Find where the given text appears and provide that cell's center as [x, y] coordinate. 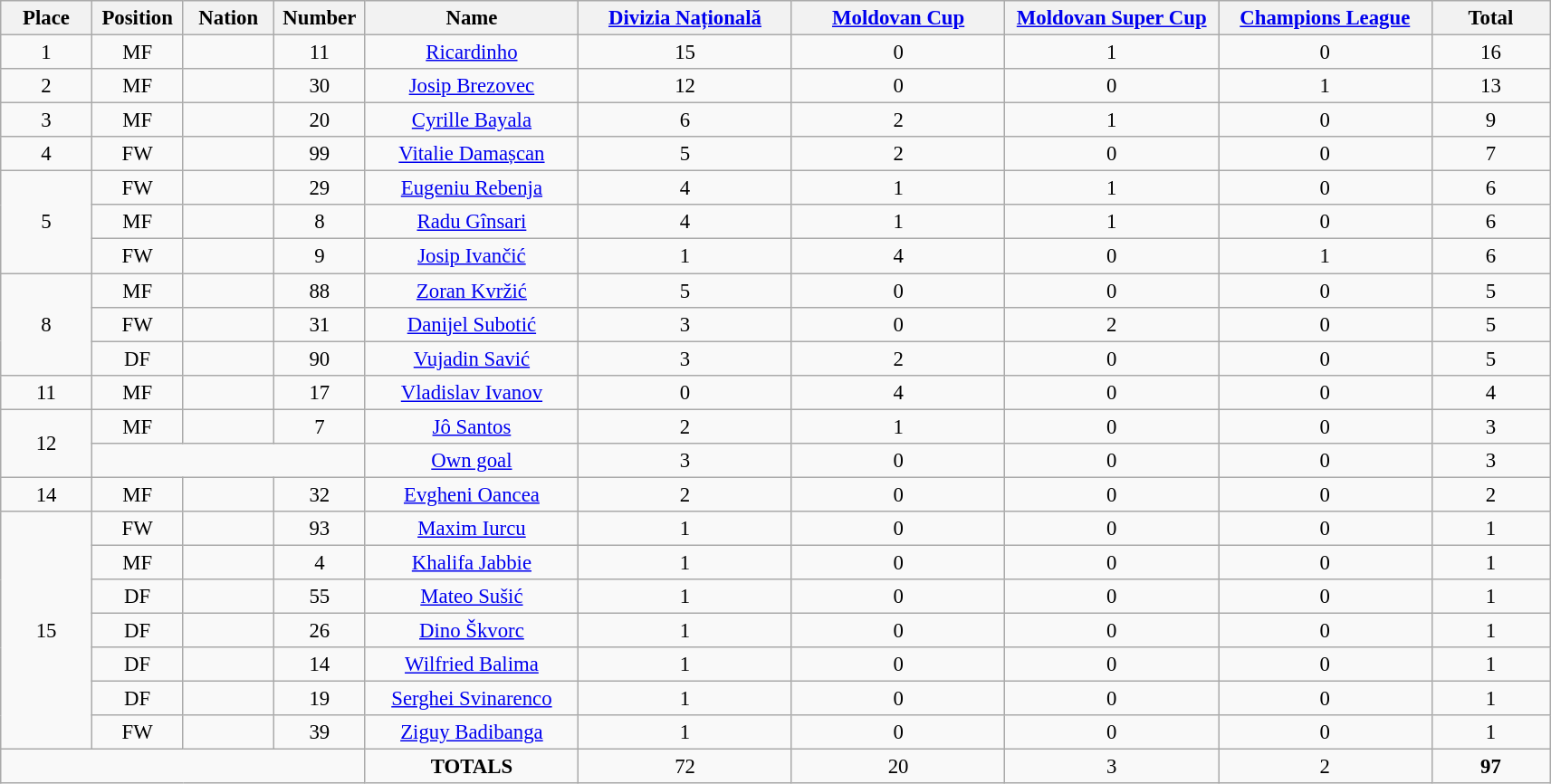
Place [47, 18]
32 [321, 494]
Moldovan Cup [898, 18]
Zoran Kvržić [472, 291]
31 [321, 324]
Own goal [472, 461]
Evgheni Oancea [472, 494]
97 [1490, 767]
Divizia Națională [685, 18]
Vitalie Damașcan [472, 154]
88 [321, 291]
Champions League [1326, 18]
Ricardinho [472, 53]
Nation [228, 18]
72 [685, 767]
Cyrille Bayala [472, 120]
Jô Santos [472, 426]
Wilfried Balima [472, 664]
Total [1490, 18]
99 [321, 154]
26 [321, 631]
30 [321, 86]
29 [321, 188]
Vujadin Savić [472, 359]
TOTALS [472, 767]
16 [1490, 53]
Vladislav Ivanov [472, 392]
Name [472, 18]
55 [321, 597]
90 [321, 359]
Ziguy Badibanga [472, 732]
Maxim Iurcu [472, 529]
Eugeniu Rebenja [472, 188]
Danijel Subotić [472, 324]
13 [1490, 86]
19 [321, 699]
Dino Škvorc [472, 631]
Khalifa Jabbie [472, 562]
Mateo Sušić [472, 597]
Position [138, 18]
Josip Ivančić [472, 256]
Josip Brezovec [472, 86]
Moldovan Super Cup [1112, 18]
17 [321, 392]
Number [321, 18]
Radu Gînsari [472, 222]
39 [321, 732]
93 [321, 529]
Serghei Svinarenco [472, 699]
